For the text-containing cell, return its midpoint in (x, y) coordinate format. 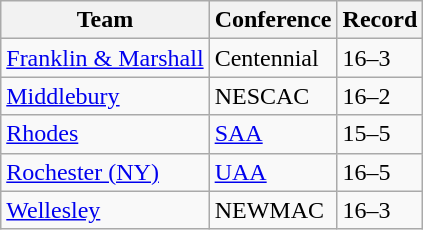
16–5 (380, 172)
Franklin & Marshall (105, 58)
SAA (273, 134)
16–2 (380, 96)
Rhodes (105, 134)
Team (105, 20)
Record (380, 20)
UAA (273, 172)
NEWMAC (273, 210)
Wellesley (105, 210)
NESCAC (273, 96)
Middlebury (105, 96)
Rochester (NY) (105, 172)
Conference (273, 20)
15–5 (380, 134)
Centennial (273, 58)
